Search for the cell housing the specified text and yield its (x, y) center coordinate. 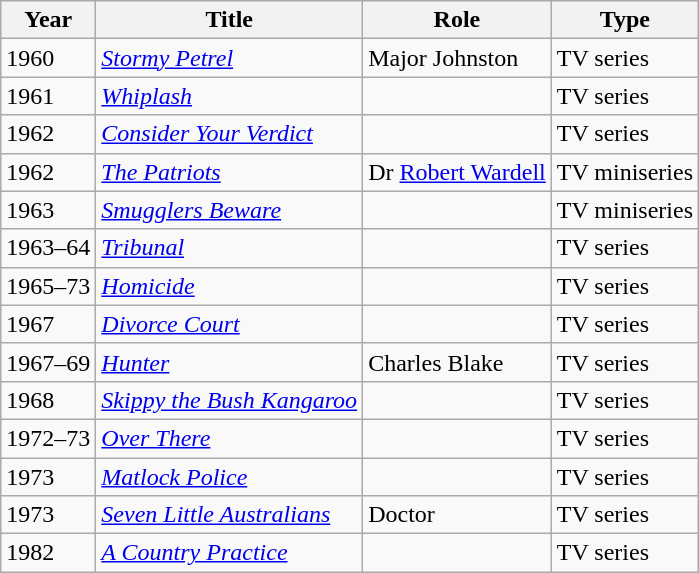
A Country Practice (230, 553)
Role (458, 20)
1960 (48, 58)
The Patriots (230, 172)
Type (624, 20)
Doctor (458, 515)
Matlock Police (230, 477)
1967 (48, 324)
Hunter (230, 362)
1963 (48, 210)
Dr Robert Wardell (458, 172)
Smugglers Beware (230, 210)
1967–69 (48, 362)
Skippy the Bush Kangaroo (230, 400)
Seven Little Australians (230, 515)
Title (230, 20)
Charles Blake (458, 362)
Stormy Petrel (230, 58)
Year (48, 20)
Whiplash (230, 96)
1961 (48, 96)
1965–73 (48, 286)
Consider Your Verdict (230, 134)
1972–73 (48, 438)
1982 (48, 553)
Major Johnston (458, 58)
Over There (230, 438)
Tribunal (230, 248)
1968 (48, 400)
1963–64 (48, 248)
Homicide (230, 286)
Divorce Court (230, 324)
